Detect which cell encompasses the target text, then output its (x, y) center coordinate. 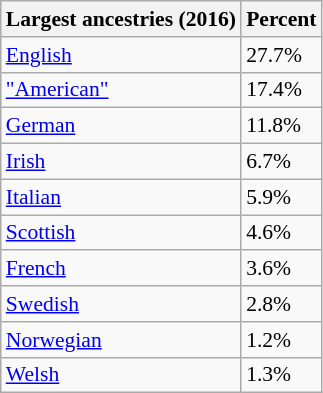
Irish (121, 162)
Swedish (121, 304)
Welsh (121, 375)
2.8% (281, 304)
English (121, 55)
Percent (281, 19)
1.2% (281, 340)
French (121, 269)
1.3% (281, 375)
Italian (121, 197)
6.7% (281, 162)
11.8% (281, 126)
3.6% (281, 269)
Scottish (121, 233)
German (121, 126)
5.9% (281, 197)
Largest ancestries (2016) (121, 19)
4.6% (281, 233)
"American" (121, 90)
27.7% (281, 55)
17.4% (281, 90)
Norwegian (121, 340)
